Identify which cell holds the provided text, then report its [X, Y] central coordinate. 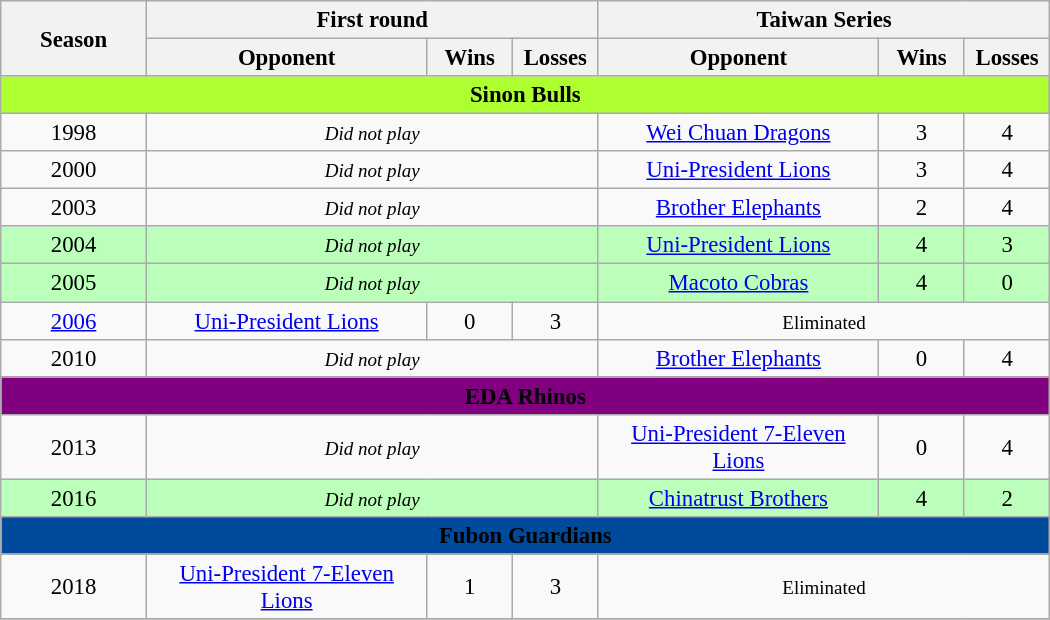
2013 [74, 446]
Taiwan Series [824, 20]
2016 [74, 498]
Chinatrust Brothers [738, 498]
Season [74, 38]
2005 [74, 283]
1998 [74, 133]
2000 [74, 170]
2004 [74, 245]
Fubon Guardians [526, 536]
2010 [74, 358]
Wei Chuan Dragons [738, 133]
1 [470, 586]
2003 [74, 208]
Macoto Cobras [738, 283]
EDA Rhinos [526, 396]
Sinon Bulls [526, 95]
2006 [74, 321]
2018 [74, 586]
First round [372, 20]
